For the text-containing cell, return its midpoint in (X, Y) coordinate format. 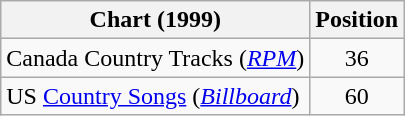
US Country Songs (Billboard) (156, 96)
Position (357, 20)
36 (357, 58)
60 (357, 96)
Canada Country Tracks (RPM) (156, 58)
Chart (1999) (156, 20)
